For the text-containing cell, return its midpoint in [X, Y] coordinate format. 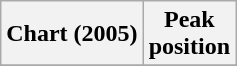
Chart (2005) [72, 34]
Peakposition [189, 34]
